Scan for the cell matching the given text and deliver its (X, Y) coordinate at center. 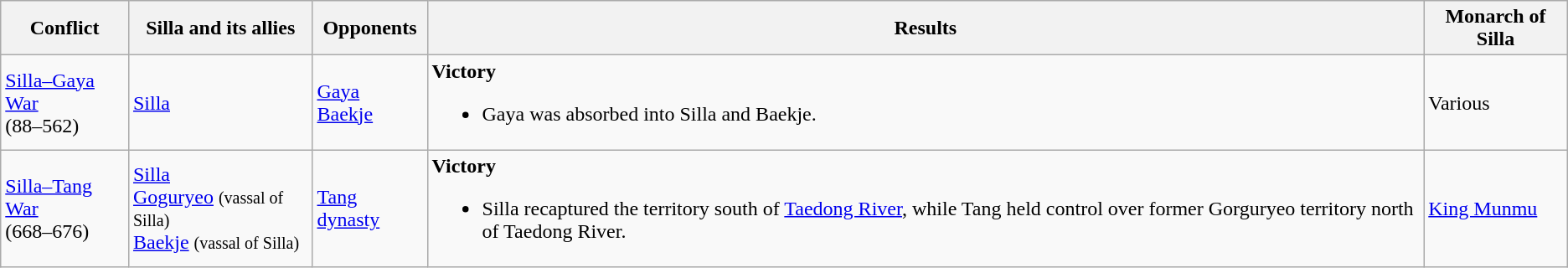
SillaGoguryeo (vassal of Silla)Baekje (vassal of Silla) (220, 209)
GayaBaekje (370, 102)
Silla–Gaya War(88–562) (65, 102)
VictoryGaya was absorbed into Silla and Baekje. (926, 102)
King Munmu (1496, 209)
Conflict (65, 28)
VictorySilla recaptured the territory south of Taedong River, while Tang held control over former Gorguryeo territory north of Taedong River. (926, 209)
Results (926, 28)
Opponents (370, 28)
Various (1496, 102)
Monarch of Silla (1496, 28)
Tang dynasty (370, 209)
Silla and its allies (220, 28)
Silla–Tang War(668–676) (65, 209)
Silla (220, 102)
